Return the (x, y) coordinate for the center point of the cell that contains the specified text.  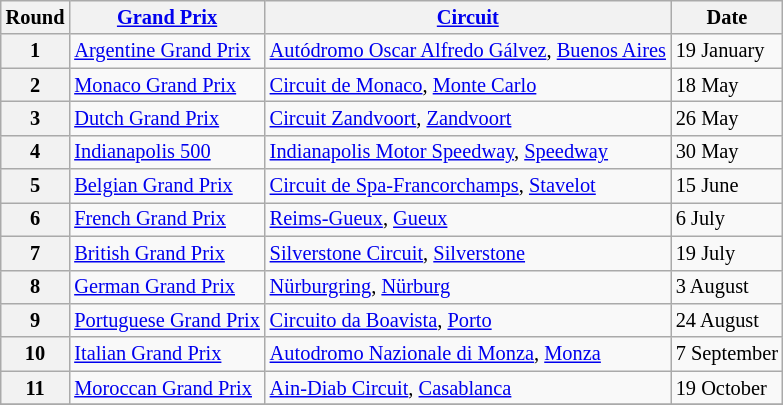
19 July (727, 253)
Italian Grand Prix (166, 354)
Nürburgring, Nürburg (468, 287)
Portuguese Grand Prix (166, 320)
6 July (727, 219)
10 (36, 354)
Circuit (468, 17)
8 (36, 287)
German Grand Prix (166, 287)
1 (36, 51)
24 August (727, 320)
Belgian Grand Prix (166, 186)
Date (727, 17)
2 (36, 85)
Reims-Gueux, Gueux (468, 219)
3 (36, 118)
Monaco Grand Prix (166, 85)
Dutch Grand Prix (166, 118)
Circuit de Spa-Francorchamps, Stavelot (468, 186)
British Grand Prix (166, 253)
9 (36, 320)
Circuit de Monaco, Monte Carlo (468, 85)
French Grand Prix (166, 219)
Argentine Grand Prix (166, 51)
4 (36, 152)
15 June (727, 186)
5 (36, 186)
6 (36, 219)
Autódromo Oscar Alfredo Gálvez, Buenos Aires (468, 51)
26 May (727, 118)
Grand Prix (166, 17)
Circuit Zandvoort, Zandvoort (468, 118)
Ain-Diab Circuit, Casablanca (468, 388)
Round (36, 17)
7 (36, 253)
Moroccan Grand Prix (166, 388)
7 September (727, 354)
Silverstone Circuit, Silverstone (468, 253)
30 May (727, 152)
3 August (727, 287)
Indianapolis Motor Speedway, Speedway (468, 152)
18 May (727, 85)
11 (36, 388)
Circuito da Boavista, Porto (468, 320)
Autodromo Nazionale di Monza, Monza (468, 354)
19 October (727, 388)
19 January (727, 51)
Indianapolis 500 (166, 152)
